Determine the [X, Y] coordinate at the center of the cell enclosing the given text.  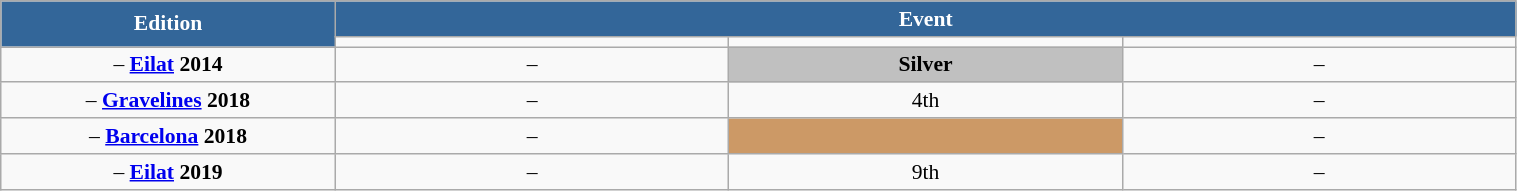
Edition [168, 24]
Event [926, 19]
9th [926, 172]
– Gravelines 2018 [168, 101]
– Eilat 2019 [168, 172]
– Eilat 2014 [168, 65]
– Barcelona 2018 [168, 136]
Silver [926, 65]
4th [926, 101]
